Provide the [X, Y] coordinate of the cell's center where the given text is located.  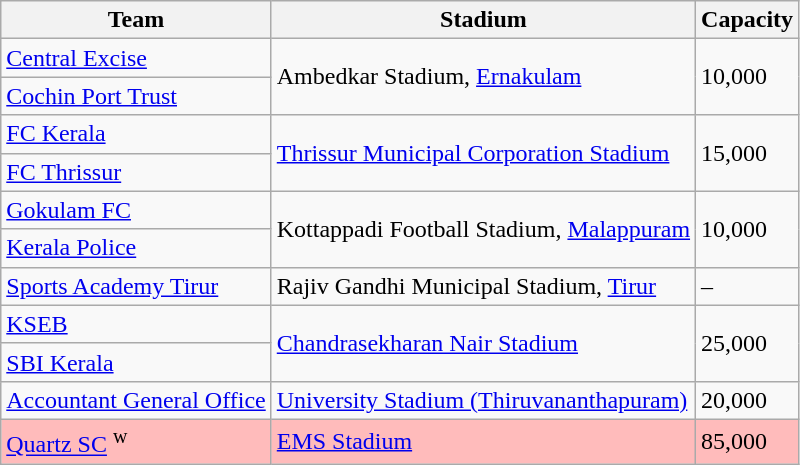
Gokulam FC [136, 210]
Quartz SC w [136, 442]
Cochin Port Trust [136, 96]
Thrissur Municipal Corporation Stadium [483, 153]
Sports Academy Tirur [136, 286]
15,000 [748, 153]
Central Excise [136, 58]
Stadium [483, 20]
Kerala Police [136, 248]
Rajiv Gandhi Municipal Stadium, Tirur [483, 286]
Chandrasekharan Nair Stadium [483, 343]
KSEB [136, 324]
EMS Stadium [483, 442]
85,000 [748, 442]
20,000 [748, 400]
Ambedkar Stadium, Ernakulam [483, 77]
University Stadium (Thiruvananthapuram) [483, 400]
FC Thrissur [136, 172]
Accountant General Office [136, 400]
Capacity [748, 20]
Team [136, 20]
– [748, 286]
25,000 [748, 343]
Kottappadi Football Stadium, Malappuram [483, 229]
FC Kerala [136, 134]
SBI Kerala [136, 362]
